Scan for the cell matching the given text and deliver its (x, y) coordinate at center. 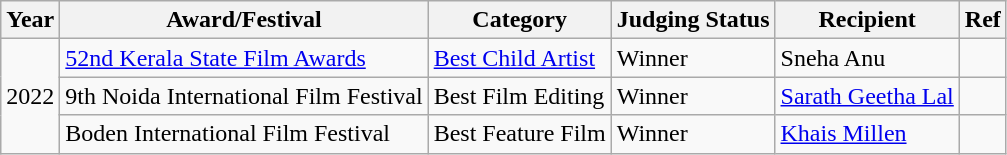
Best Film Editing (520, 96)
Sarath Geetha Lal (867, 96)
Year (30, 20)
9th Noida International Film Festival (244, 96)
Boden International Film Festival (244, 134)
Khais Millen (867, 134)
Judging Status (693, 20)
Category (520, 20)
Award/Festival (244, 20)
Ref (982, 20)
2022 (30, 96)
Recipient (867, 20)
Best Feature Film (520, 134)
Best Child Artist (520, 58)
Sneha Anu (867, 58)
52nd Kerala State Film Awards (244, 58)
